Search for the cell housing the specified text and yield its [x, y] center coordinate. 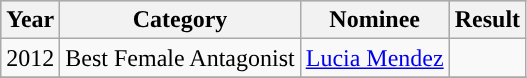
Lucia Mendez [374, 58]
Best Female Antagonist [180, 58]
Result [487, 20]
Category [180, 20]
Nominee [374, 20]
2012 [30, 58]
Year [30, 20]
